For the text-containing cell, return its midpoint in [X, Y] coordinate format. 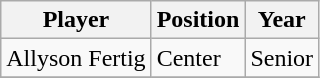
Year [282, 20]
Senior [282, 58]
Center [198, 58]
Player [76, 20]
Position [198, 20]
Allyson Fertig [76, 58]
